From the cell containing the given text, extract its center point as (X, Y) coordinate. 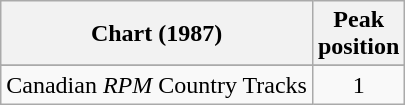
Canadian RPM Country Tracks (157, 85)
Peakposition (358, 34)
1 (358, 85)
Chart (1987) (157, 34)
